Return the [x, y] coordinate for the center point of the cell that contains the specified text.  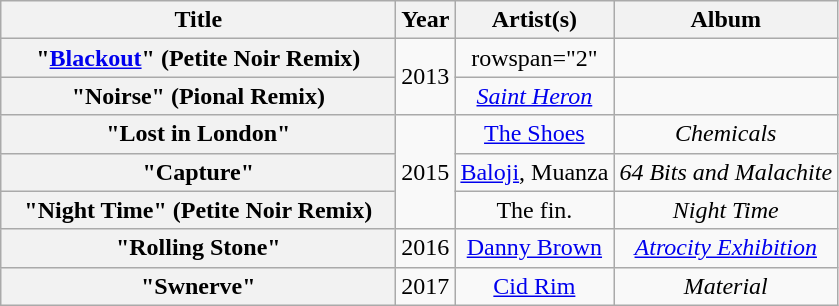
Baloji, Muanza [534, 172]
"Night Time" (Petite Noir Remix) [198, 210]
64 Bits and Malachite [726, 172]
2015 [426, 172]
2017 [426, 286]
Title [198, 20]
2013 [426, 77]
Saint Heron [534, 96]
"Capture" [198, 172]
Artist(s) [534, 20]
Danny Brown [534, 248]
Year [426, 20]
rowspan="2" [534, 58]
The fin. [534, 210]
"Noirse" (Pional Remix) [198, 96]
Night Time [726, 210]
Cid Rim [534, 286]
"Blackout" (Petite Noir Remix) [198, 58]
Atrocity Exhibition [726, 248]
Material [726, 286]
2016 [426, 248]
"Lost in London" [198, 134]
"Rolling Stone" [198, 248]
Album [726, 20]
"Swnerve" [198, 286]
Chemicals [726, 134]
The Shoes [534, 134]
